Provide the (X, Y) coordinate of the cell's center where the given text is located.  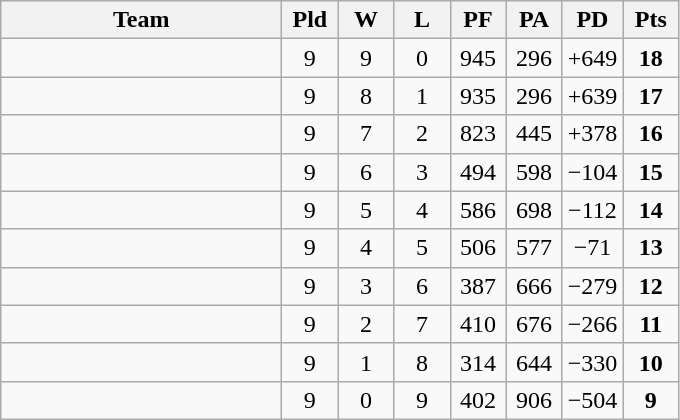
18 (651, 58)
935 (478, 96)
676 (534, 324)
PA (534, 20)
−330 (592, 362)
666 (534, 286)
410 (478, 324)
314 (478, 362)
16 (651, 134)
−71 (592, 248)
506 (478, 248)
W (366, 20)
PD (592, 20)
Pts (651, 20)
17 (651, 96)
PF (478, 20)
10 (651, 362)
698 (534, 210)
L (422, 20)
402 (478, 400)
906 (534, 400)
494 (478, 172)
577 (534, 248)
586 (478, 210)
14 (651, 210)
+649 (592, 58)
Pld (310, 20)
598 (534, 172)
−266 (592, 324)
13 (651, 248)
Team (142, 20)
15 (651, 172)
−112 (592, 210)
+639 (592, 96)
945 (478, 58)
−279 (592, 286)
11 (651, 324)
445 (534, 134)
−104 (592, 172)
823 (478, 134)
12 (651, 286)
+378 (592, 134)
644 (534, 362)
387 (478, 286)
−504 (592, 400)
